Determine the [x, y] coordinate at the center of the cell enclosing the given text.  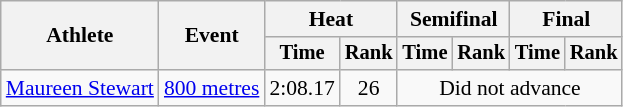
Event [212, 36]
Athlete [80, 36]
2:08.17 [302, 88]
Heat [330, 19]
26 [369, 88]
800 metres [212, 88]
Semifinal [453, 19]
Final [566, 19]
Maureen Stewart [80, 88]
Did not advance [510, 88]
